Return (X, Y) of the center of cell containing provided text 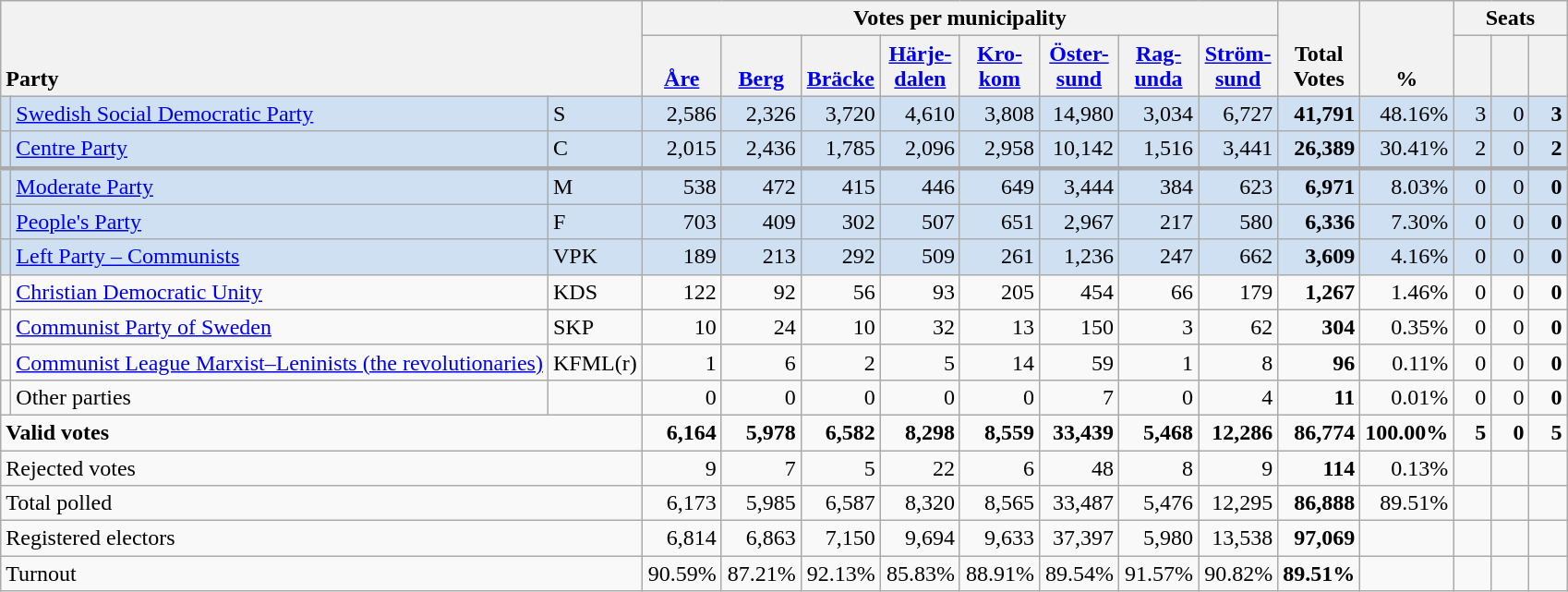
Communist League Marxist–Leninists (the revolutionaries) (280, 362)
Other parties (280, 397)
6,336 (1319, 222)
6,164 (681, 432)
6,814 (681, 538)
91.57% (1159, 574)
189 (681, 257)
2,967 (1079, 222)
62 (1238, 327)
97,069 (1319, 538)
454 (1079, 292)
Moderate Party (280, 187)
6,727 (1238, 114)
1,267 (1319, 292)
41,791 (1319, 114)
30.41% (1407, 150)
Bräcke (840, 66)
48.16% (1407, 114)
4,610 (920, 114)
384 (1159, 187)
1.46% (1407, 292)
6,582 (840, 432)
Total Votes (1319, 48)
580 (1238, 222)
0.13% (1407, 468)
4.16% (1407, 257)
People's Party (280, 222)
56 (840, 292)
9,694 (920, 538)
KFML(r) (595, 362)
100.00% (1407, 432)
509 (920, 257)
179 (1238, 292)
538 (681, 187)
86,888 (1319, 503)
114 (1319, 468)
92.13% (840, 574)
12,295 (1238, 503)
1,785 (840, 150)
Votes per municipality (959, 18)
2,586 (681, 114)
5,468 (1159, 432)
302 (840, 222)
415 (840, 187)
2,015 (681, 150)
1,516 (1159, 150)
Rag- unda (1159, 66)
24 (761, 327)
88.91% (999, 574)
Ström- sund (1238, 66)
0.35% (1407, 327)
Kro- kom (999, 66)
6,863 (761, 538)
59 (1079, 362)
6,587 (840, 503)
8,565 (999, 503)
6,173 (681, 503)
261 (999, 257)
662 (1238, 257)
213 (761, 257)
Total polled (321, 503)
623 (1238, 187)
649 (999, 187)
3,444 (1079, 187)
33,487 (1079, 503)
Härje- dalen (920, 66)
Left Party – Communists (280, 257)
217 (1159, 222)
1,236 (1079, 257)
651 (999, 222)
22 (920, 468)
90.59% (681, 574)
14,980 (1079, 114)
409 (761, 222)
13,538 (1238, 538)
3,609 (1319, 257)
Valid votes (321, 432)
8,298 (920, 432)
150 (1079, 327)
Communist Party of Sweden (280, 327)
93 (920, 292)
90.82% (1238, 574)
S (595, 114)
Berg (761, 66)
3,808 (999, 114)
85.83% (920, 574)
2,096 (920, 150)
8.03% (1407, 187)
Öster- sund (1079, 66)
12,286 (1238, 432)
33,439 (1079, 432)
9,633 (999, 538)
5,978 (761, 432)
86,774 (1319, 432)
Seats (1511, 18)
122 (681, 292)
8,559 (999, 432)
2,958 (999, 150)
M (595, 187)
0.01% (1407, 397)
3,441 (1238, 150)
13 (999, 327)
7.30% (1407, 222)
SKP (595, 327)
Party (321, 48)
5,476 (1159, 503)
247 (1159, 257)
C (595, 150)
Turnout (321, 574)
7,150 (840, 538)
Christian Democratic Unity (280, 292)
VPK (595, 257)
66 (1159, 292)
% (1407, 48)
10,142 (1079, 150)
96 (1319, 362)
2,436 (761, 150)
14 (999, 362)
37,397 (1079, 538)
Centre Party (280, 150)
3,720 (840, 114)
2,326 (761, 114)
92 (761, 292)
48 (1079, 468)
0.11% (1407, 362)
11 (1319, 397)
8,320 (920, 503)
6,971 (1319, 187)
Swedish Social Democratic Party (280, 114)
Åre (681, 66)
32 (920, 327)
4 (1238, 397)
5,980 (1159, 538)
5,985 (761, 503)
Registered electors (321, 538)
87.21% (761, 574)
446 (920, 187)
304 (1319, 327)
205 (999, 292)
F (595, 222)
703 (681, 222)
507 (920, 222)
89.54% (1079, 574)
3,034 (1159, 114)
Rejected votes (321, 468)
KDS (595, 292)
472 (761, 187)
292 (840, 257)
26,389 (1319, 150)
